Capture the cell that displays the provided text and extract its [X, Y] central coordinate. 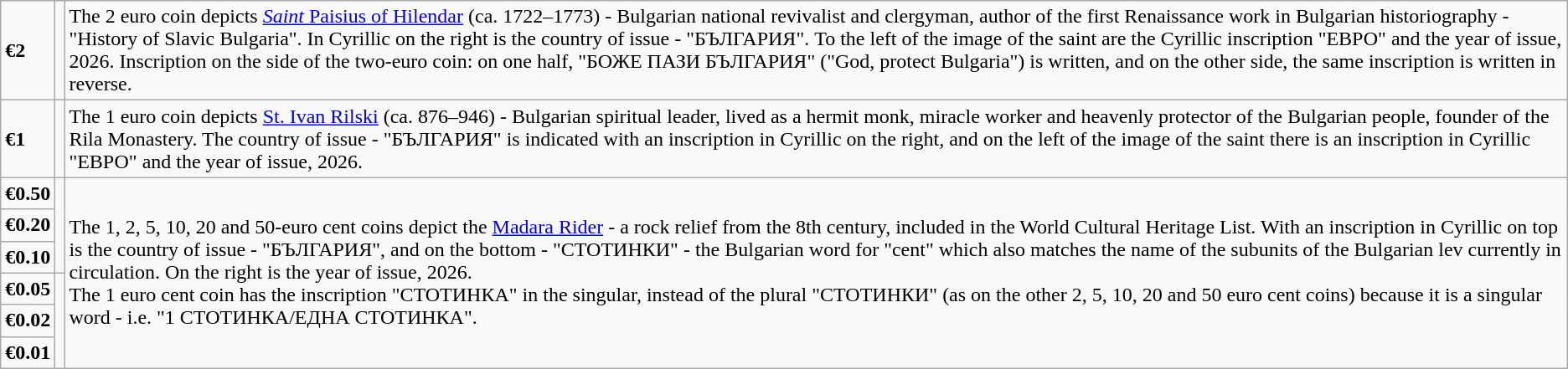
€0.50 [28, 193]
€0.05 [28, 289]
€2 [28, 50]
€0.01 [28, 352]
€0.20 [28, 225]
€0.10 [28, 257]
€1 [28, 139]
€0.02 [28, 320]
